Find where the given text appears and provide that cell's center as [x, y] coordinate. 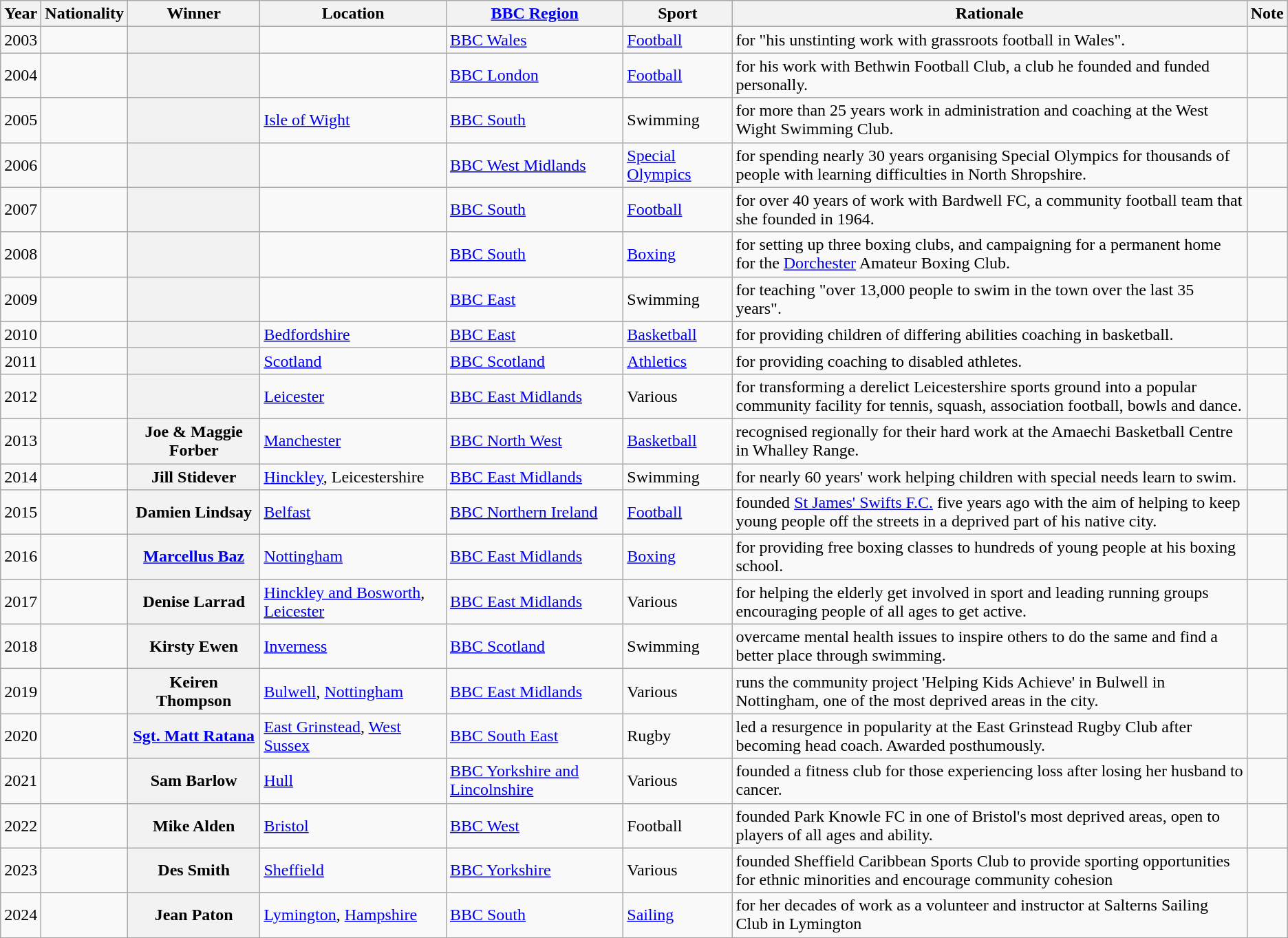
for over 40 years of work with Bardwell FC, a community football team that she founded in 1964. [989, 209]
for teaching "over 13,000 people to swim in the town over the last 35 years". [989, 299]
Inverness [354, 647]
overcame mental health issues to inspire others to do the same and find a better place through swimming. [989, 647]
Sailing [678, 915]
Des Smith [194, 870]
Nationality [85, 14]
for setting up three boxing clubs, and campaigning for a permanent home for the Dorchester Amateur Boxing Club. [989, 255]
Jean Paton [194, 915]
founded Sheffield Caribbean Sports Club to provide sporting opportunities for ethnic minorities and encourage community cohesion [989, 870]
for nearly 60 years' work helping children with special needs learn to swim. [989, 477]
BBC West [534, 826]
2012 [21, 396]
Athletics [678, 361]
Jill Stidever [194, 477]
East Grinstead, West Sussex [354, 736]
founded St James' Swifts F.C. five years ago with the aim of helping to keep young people off the streets in a deprived part of his native city. [989, 512]
Bristol [354, 826]
Marcellus Baz [194, 557]
2006 [21, 165]
Rationale [989, 14]
2004 [21, 76]
for her decades of work as a volunteer and instructor at Salterns Sailing Club in Lymington [989, 915]
2005 [21, 120]
2003 [21, 40]
BBC London [534, 76]
for "his unstinting work with grassroots football in Wales". [989, 40]
Hinckley, Leicestershire [354, 477]
Nottingham [354, 557]
BBC South East [534, 736]
Kirsty Ewen [194, 647]
for spending nearly 30 years organising Special Olympics for thousands of people with learning difficulties in North Shropshire. [989, 165]
Note [1267, 14]
Hull [354, 780]
BBC North West [534, 440]
2010 [21, 334]
Scotland [354, 361]
Hinckley and Bosworth, Leicester [354, 601]
Isle of Wight [354, 120]
founded Park Knowle FC in one of Bristol's most deprived areas, open to players of all ages and ability. [989, 826]
Sheffield [354, 870]
Winner [194, 14]
Lymington, Hampshire [354, 915]
Sam Barlow [194, 780]
for providing coaching to disabled athletes. [989, 361]
Joe & Maggie Forber [194, 440]
Mike Alden [194, 826]
BBC West Midlands [534, 165]
2015 [21, 512]
2024 [21, 915]
BBC Wales [534, 40]
2018 [21, 647]
Damien Lindsay [194, 512]
founded a fitness club for those experiencing loss after losing her husband to cancer. [989, 780]
2020 [21, 736]
2023 [21, 870]
Manchester [354, 440]
for helping the elderly get involved in sport and leading running groups encouraging people of all ages to get active. [989, 601]
Rugby [678, 736]
Leicester [354, 396]
Sport [678, 14]
for transforming a derelict Leicestershire sports ground into a popular community facility for tennis, squash, association football, bowls and dance. [989, 396]
Location [354, 14]
2014 [21, 477]
BBC Region [534, 14]
BBC Yorkshire [534, 870]
BBC Northern Ireland [534, 512]
2017 [21, 601]
Keiren Thompson [194, 691]
2016 [21, 557]
for providing children of differing abilities coaching in basketball. [989, 334]
Sgt. Matt Ratana [194, 736]
led a resurgence in popularity at the East Grinstead Rugby Club after becoming head coach. Awarded posthumously. [989, 736]
runs the community project 'Helping Kids Achieve' in Bulwell in Nottingham, one of the most deprived areas in the city. [989, 691]
Year [21, 14]
2011 [21, 361]
Special Olympics [678, 165]
2022 [21, 826]
2008 [21, 255]
BBC Yorkshire and Lincolnshire [534, 780]
for more than 25 years work in administration and coaching at the West Wight Swimming Club. [989, 120]
Denise Larrad [194, 601]
2021 [21, 780]
Belfast [354, 512]
2007 [21, 209]
recognised regionally for their hard work at the Amaechi Basketball Centre in Whalley Range. [989, 440]
2013 [21, 440]
for providing free boxing classes to hundreds of young people at his boxing school. [989, 557]
2019 [21, 691]
2009 [21, 299]
Bedfordshire [354, 334]
Bulwell, Nottingham [354, 691]
for his work with Bethwin Football Club, a club he founded and funded personally. [989, 76]
